Locate the cell with the specified text and output its [x, y] center coordinate. 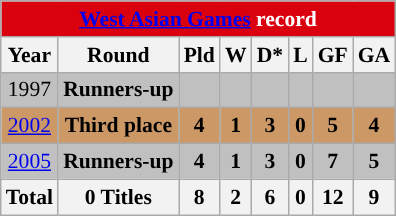
W [236, 55]
Round [118, 55]
0 Titles [118, 197]
8 [200, 197]
L [300, 55]
D* [270, 55]
1997 [30, 90]
Total [30, 197]
2002 [30, 126]
12 [333, 197]
West Asian Games record [198, 19]
9 [374, 197]
Pld [200, 55]
2005 [30, 162]
Year [30, 55]
GA [374, 55]
GF [333, 55]
2 [236, 197]
Third place [118, 126]
7 [333, 162]
6 [270, 197]
